For the text-containing cell, return its midpoint in [X, Y] coordinate format. 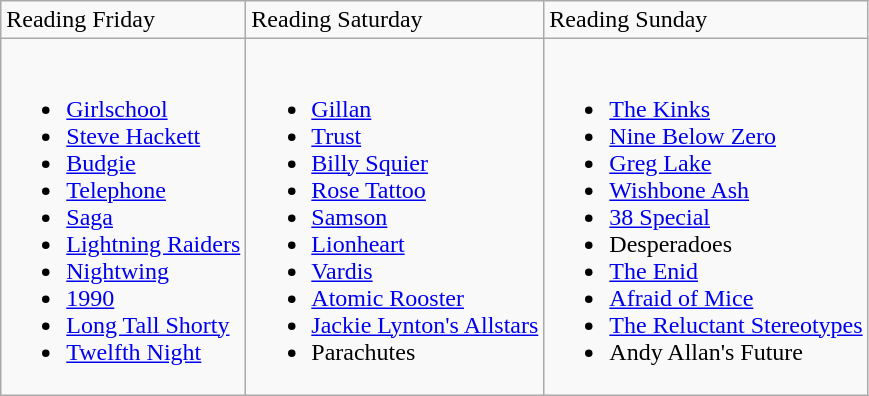
The KinksNine Below ZeroGreg LakeWishbone Ash38 SpecialDesperadoesThe EnidAfraid of MiceThe Reluctant StereotypesAndy Allan's Future [706, 217]
Reading Saturday [395, 20]
GillanTrustBilly SquierRose TattooSamsonLionheartVardisAtomic RoosterJackie Lynton's AllstarsParachutes [395, 217]
Reading Friday [124, 20]
GirlschoolSteve HackettBudgieTelephoneSagaLightning RaidersNightwing1990Long Tall ShortyTwelfth Night [124, 217]
Reading Sunday [706, 20]
